From the cell containing the given text, extract its center point as [X, Y] coordinate. 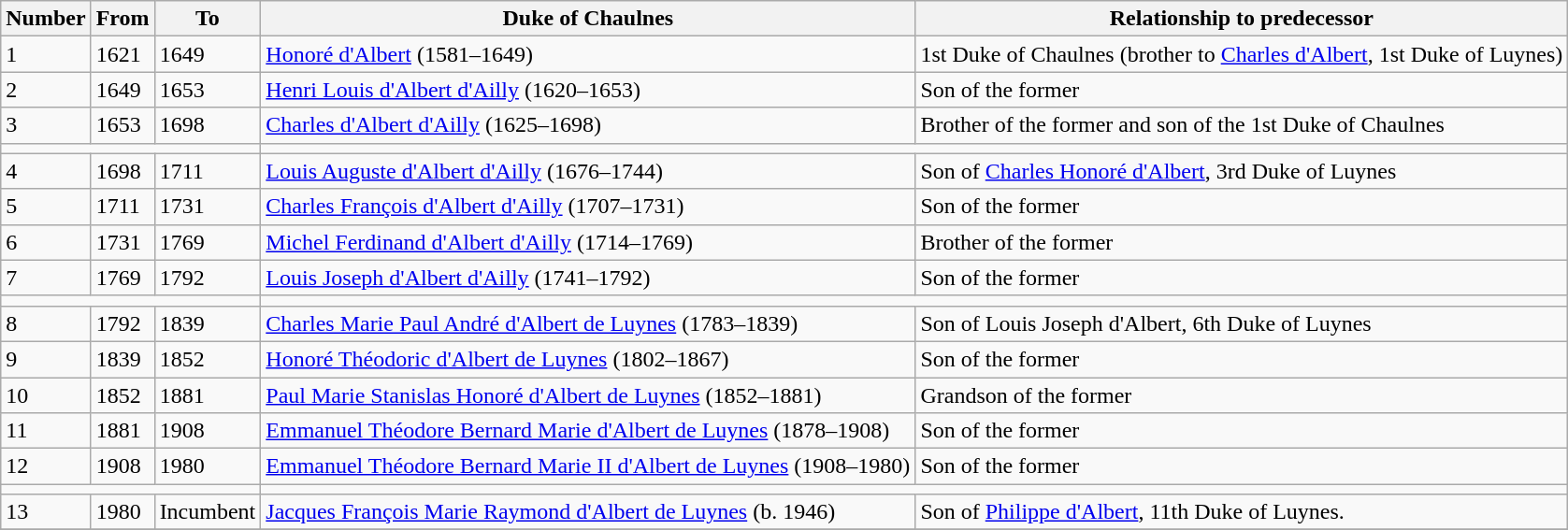
9 [46, 359]
Grandson of the former [1242, 395]
Son of Louis Joseph d'Albert, 6th Duke of Luynes [1242, 323]
From [122, 19]
Incumbent [208, 512]
2 [46, 90]
8 [46, 323]
1st Duke of Chaulnes (brother to Charles d'Albert, 1st Duke of Luynes) [1242, 54]
Son of Charles Honoré d'Albert, 3rd Duke of Luynes [1242, 171]
1621 [122, 54]
7 [46, 278]
Brother of the former [1242, 242]
4 [46, 171]
Charles Marie Paul André d'Albert de Luynes (1783–1839) [588, 323]
Emmanuel Théodore Bernard Marie II d'Albert de Luynes (1908–1980) [588, 466]
To [208, 19]
Louis Joseph d'Albert d'Ailly (1741–1792) [588, 278]
1 [46, 54]
Relationship to predecessor [1242, 19]
11 [46, 431]
Brother of the former and son of the 1st Duke of Chaulnes [1242, 125]
13 [46, 512]
Louis Auguste d'Albert d'Ailly (1676–1744) [588, 171]
5 [46, 207]
3 [46, 125]
Charles d'Albert d'Ailly (1625–1698) [588, 125]
12 [46, 466]
Paul Marie Stanislas Honoré d'Albert de Luynes (1852–1881) [588, 395]
Jacques François Marie Raymond d'Albert de Luynes (b. 1946) [588, 512]
Son of Philippe d'Albert, 11th Duke of Luynes. [1242, 512]
Number [46, 19]
Honoré Théodoric d'Albert de Luynes (1802–1867) [588, 359]
Duke of Chaulnes [588, 19]
Michel Ferdinand d'Albert d'Ailly (1714–1769) [588, 242]
Henri Louis d'Albert d'Ailly (1620–1653) [588, 90]
Honoré d'Albert (1581–1649) [588, 54]
6 [46, 242]
Emmanuel Théodore Bernard Marie d'Albert de Luynes (1878–1908) [588, 431]
Charles François d'Albert d'Ailly (1707–1731) [588, 207]
10 [46, 395]
